Output the (x, y) coordinate of the center of the cell containing the given text.  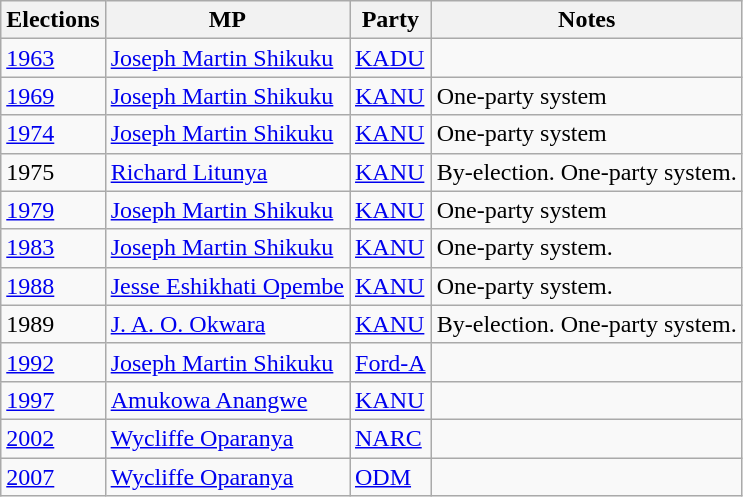
1975 (53, 172)
NARC (391, 438)
1997 (53, 400)
MP (227, 20)
1969 (53, 96)
1983 (53, 248)
J. A. O. Okwara (227, 324)
Party (391, 20)
2002 (53, 438)
1992 (53, 362)
Jesse Eshikhati Opembe (227, 286)
1979 (53, 210)
Elections (53, 20)
1974 (53, 134)
Amukowa Anangwe (227, 400)
2007 (53, 477)
KADU (391, 58)
Notes (586, 20)
1989 (53, 324)
ODM (391, 477)
Richard Litunya (227, 172)
1988 (53, 286)
Ford-A (391, 362)
1963 (53, 58)
